From the cell containing the given text, extract its center point as [x, y] coordinate. 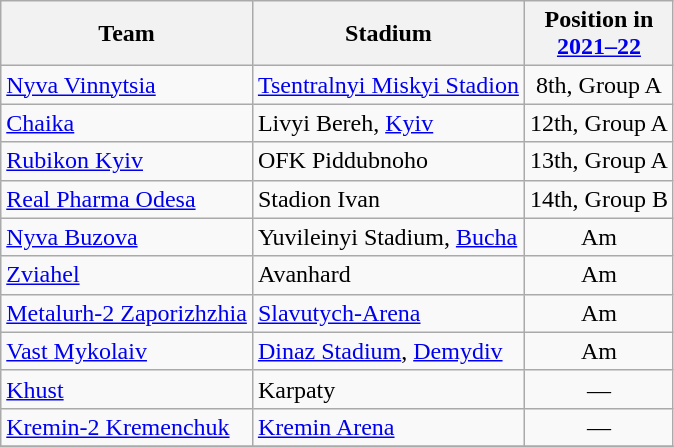
Team [127, 34]
Kremin-2 Kremenchuk [127, 427]
Nyva Vinnytsia [127, 85]
14th, Group B [598, 199]
Dinaz Stadium, Demydiv [388, 351]
Nyva Buzova [127, 237]
Position in2021–22 [598, 34]
Slavutych-Arena [388, 313]
Kremin Arena [388, 427]
Avanhard [388, 275]
13th, Group A [598, 161]
OFK Piddubnoho [388, 161]
Stadium [388, 34]
Chaika [127, 123]
Yuvileinyi Stadium, Bucha [388, 237]
Rubikon Kyiv [127, 161]
Zviahel [127, 275]
Tsentralnyi Miskyi Stadion [388, 85]
12th, Group A [598, 123]
Vast Mykolaiv [127, 351]
Metalurh-2 Zaporizhzhia [127, 313]
Livyi Bereh, Kyiv [388, 123]
8th, Group A [598, 85]
Karpaty [388, 389]
Stadion Ivan [388, 199]
Real Pharma Odesa [127, 199]
Khust [127, 389]
